Output the (x, y) coordinate of the center of the cell containing the given text.  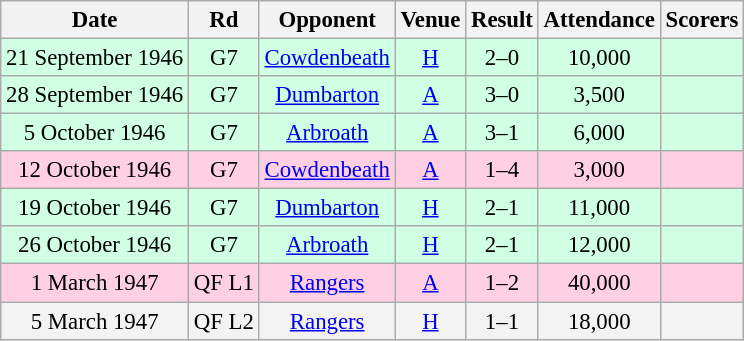
Venue (430, 20)
11,000 (599, 208)
3–0 (502, 95)
18,000 (599, 321)
12,000 (599, 245)
Scorers (702, 20)
5 March 1947 (95, 321)
5 October 1946 (95, 133)
21 September 1946 (95, 58)
1 March 1947 (95, 283)
QF L1 (224, 283)
2–0 (502, 58)
3–1 (502, 133)
Attendance (599, 20)
6,000 (599, 133)
19 October 1946 (95, 208)
3,000 (599, 170)
Rd (224, 20)
Date (95, 20)
26 October 1946 (95, 245)
Opponent (327, 20)
QF L2 (224, 321)
40,000 (599, 283)
28 September 1946 (95, 95)
Result (502, 20)
1–4 (502, 170)
12 October 1946 (95, 170)
1–2 (502, 283)
1–1 (502, 321)
10,000 (599, 58)
3,500 (599, 95)
